Return the [X, Y] coordinate for the center point of the cell that contains the specified text.  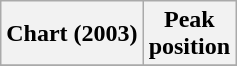
Peakposition [189, 34]
Chart (2003) [72, 34]
